Identify which cell holds the provided text, then report its [x, y] central coordinate. 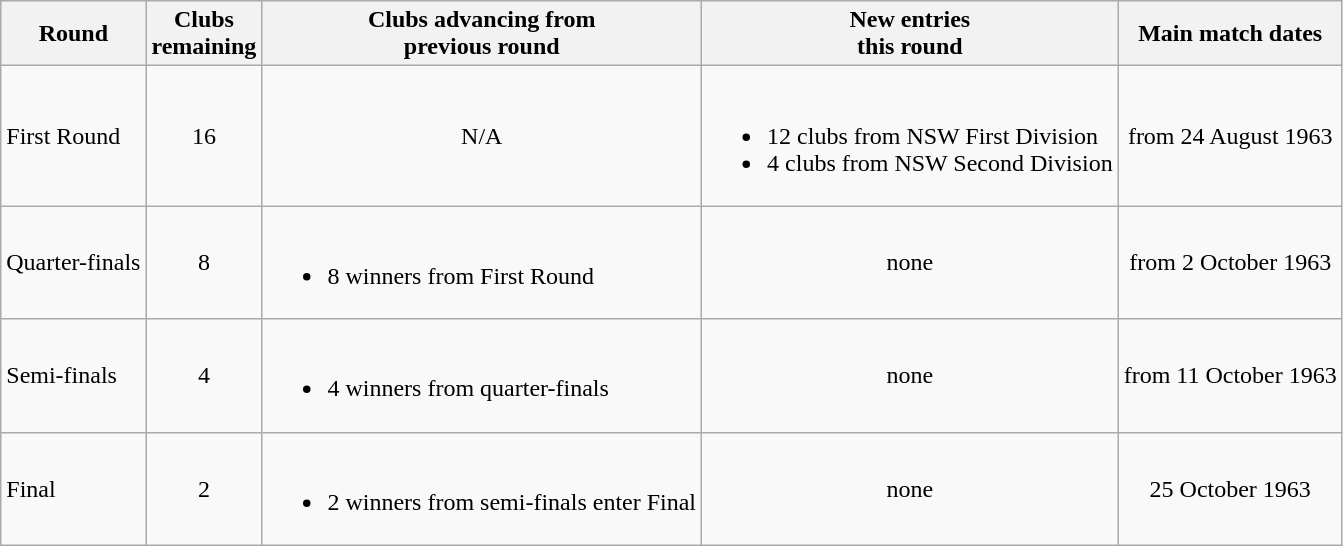
8 winners from First Round [482, 262]
Semi-finals [74, 376]
N/A [482, 136]
25 October 1963 [1230, 488]
16 [204, 136]
Clubsremaining [204, 34]
from 11 October 1963 [1230, 376]
Final [74, 488]
from 2 October 1963 [1230, 262]
Main match dates [1230, 34]
Round [74, 34]
First Round [74, 136]
2 [204, 488]
4 [204, 376]
4 winners from quarter-finals [482, 376]
12 clubs from NSW First Division4 clubs from NSW Second Division [910, 136]
from 24 August 1963 [1230, 136]
New entriesthis round [910, 34]
2 winners from semi-finals enter Final [482, 488]
Quarter-finals [74, 262]
Clubs advancing fromprevious round [482, 34]
8 [204, 262]
